Return the [x, y] coordinate for the center point of the cell that contains the specified text.  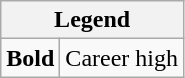
Legend [92, 20]
Career high [122, 58]
Bold [30, 58]
